Extract the (X, Y) coordinate from the center of the cell holding the provided text.  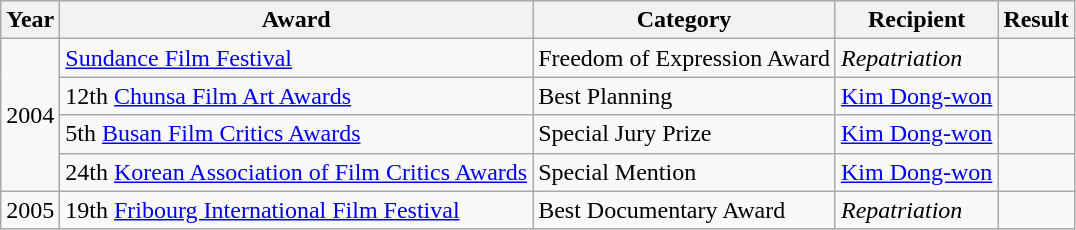
5th Busan Film Critics Awards (296, 134)
2004 (30, 115)
Award (296, 20)
19th Fribourg International Film Festival (296, 210)
Sundance Film Festival (296, 58)
Recipient (916, 20)
Special Mention (684, 172)
24th Korean Association of Film Critics Awards (296, 172)
Freedom of Expression Award (684, 58)
Special Jury Prize (684, 134)
Result (1036, 20)
Best Documentary Award (684, 210)
Best Planning (684, 96)
Year (30, 20)
12th Chunsa Film Art Awards (296, 96)
2005 (30, 210)
Category (684, 20)
